Determine the (x, y) coordinate at the center of the cell enclosing the given text.  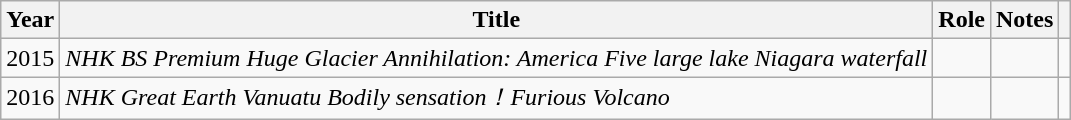
Notes (1024, 20)
NHK BS Premium Huge Glacier Annihilation: America Five large lake Niagara waterfall (496, 58)
2015 (30, 58)
Role (962, 20)
Title (496, 20)
NHK Great Earth Vanuatu Bodily sensation！Furious Volcano (496, 98)
Year (30, 20)
2016 (30, 98)
